Find where the given text appears and provide that cell's center as (x, y) coordinate. 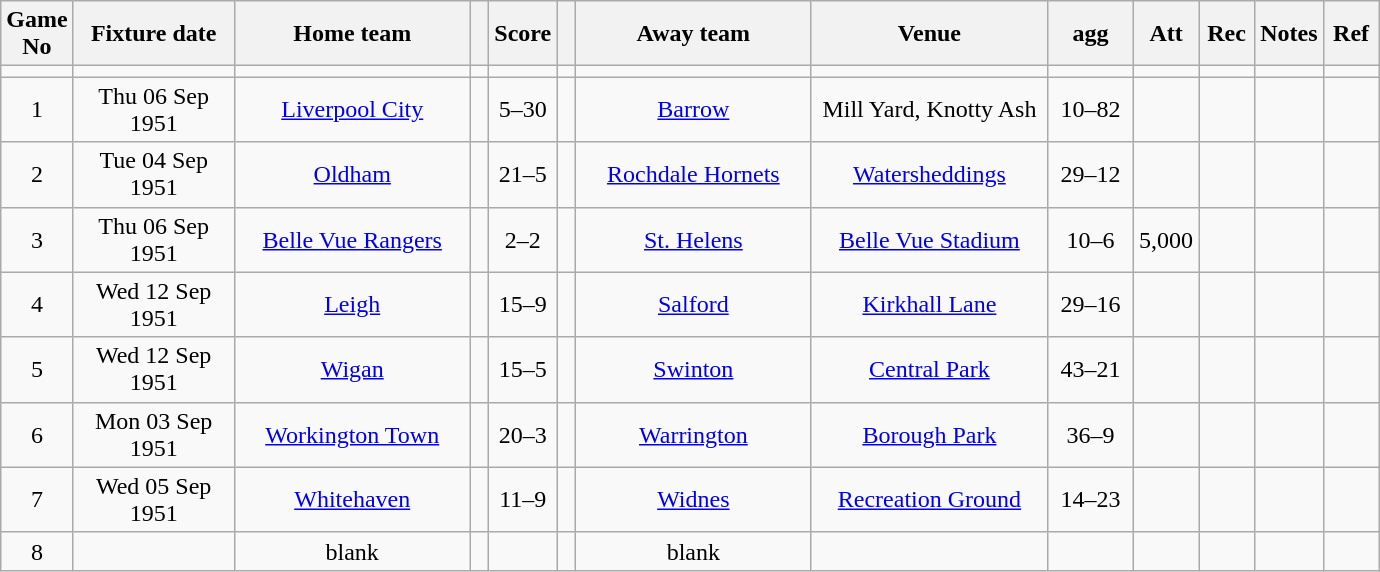
11–9 (523, 500)
10–82 (1090, 110)
Rec (1227, 34)
Home team (352, 34)
7 (37, 500)
6 (37, 434)
5,000 (1166, 240)
10–6 (1090, 240)
29–12 (1090, 174)
Mon 03 Sep 1951 (154, 434)
Notes (1289, 34)
Oldham (352, 174)
Score (523, 34)
8 (37, 551)
Mill Yard, Knotty Ash (929, 110)
43–21 (1090, 370)
Game No (37, 34)
Wed 05 Sep 1951 (154, 500)
Widnes (693, 500)
21–5 (523, 174)
St. Helens (693, 240)
1 (37, 110)
Venue (929, 34)
Barrow (693, 110)
Rochdale Hornets (693, 174)
Away team (693, 34)
Att (1166, 34)
3 (37, 240)
2 (37, 174)
Tue 04 Sep 1951 (154, 174)
4 (37, 304)
Wigan (352, 370)
15–9 (523, 304)
Swinton (693, 370)
Belle Vue Stadium (929, 240)
2–2 (523, 240)
29–16 (1090, 304)
Ref (1351, 34)
Recreation Ground (929, 500)
Warrington (693, 434)
Leigh (352, 304)
15–5 (523, 370)
20–3 (523, 434)
Whitehaven (352, 500)
Borough Park (929, 434)
Liverpool City (352, 110)
Salford (693, 304)
Kirkhall Lane (929, 304)
agg (1090, 34)
5 (37, 370)
36–9 (1090, 434)
Watersheddings (929, 174)
5–30 (523, 110)
Central Park (929, 370)
Workington Town (352, 434)
Belle Vue Rangers (352, 240)
Fixture date (154, 34)
14–23 (1090, 500)
